Capture the cell that displays the provided text and extract its (x, y) central coordinate. 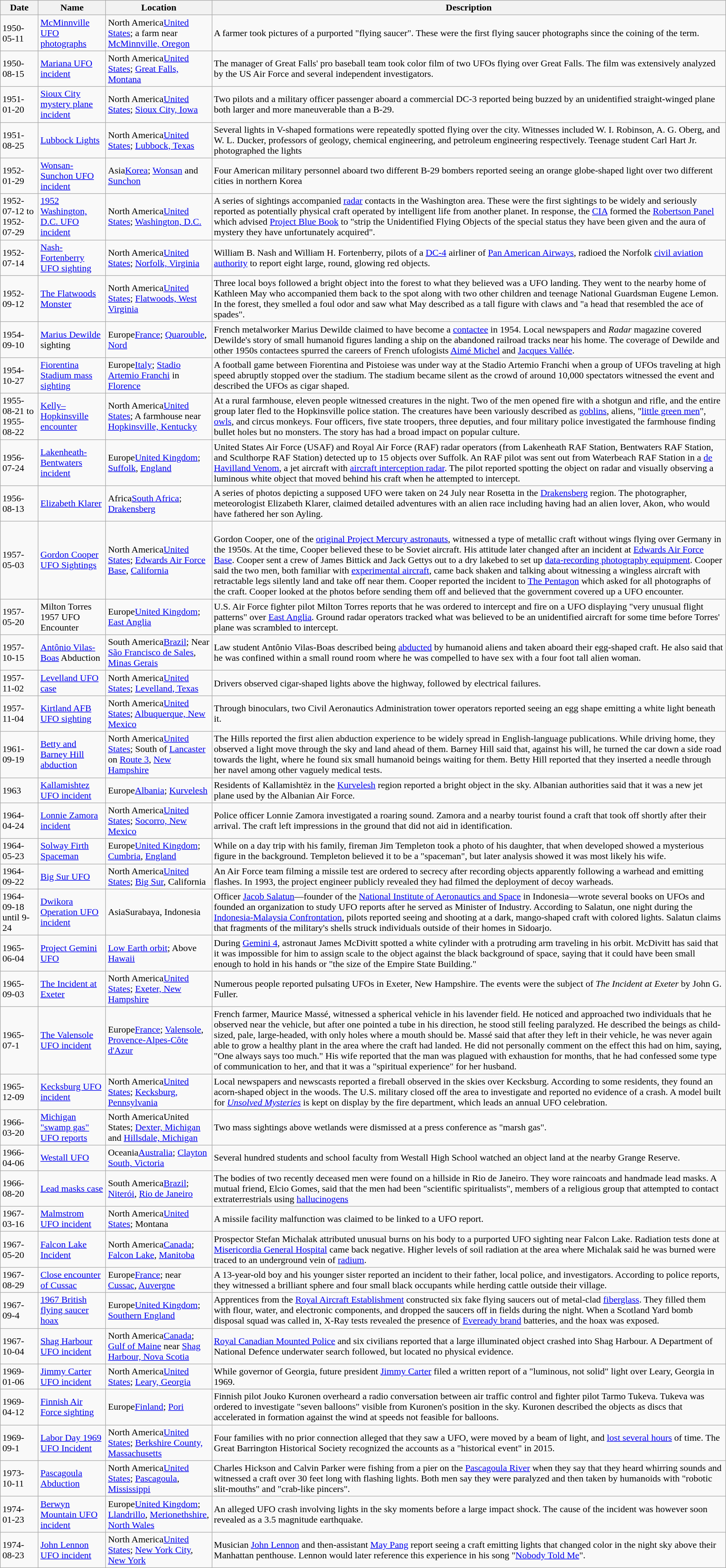
North AmericaUnited States; Dexter, Michigan and Hillsdale, Michigan (159, 1128)
1966-08-20 (19, 1189)
1966-04-06 (19, 1158)
EuropeItaly; Stadio Artemio Franchi in Florence (159, 375)
Sioux City mystery plane incident (72, 104)
North AmericaUnited States; Great Falls, Montana (159, 69)
Fiorentina Stadium mass sighting (72, 375)
Pascagoula Abduction (72, 1478)
While governor of Georgia, future president Jimmy Carter filed a written report of a "luminous, not solid" light over Leary, Georgia in 1969. (468, 1377)
Name (72, 8)
1973-10-11 (19, 1478)
South AmericaBrazil; Niterói, Rio de Janeiro (159, 1189)
Description (468, 8)
1956-08-13 (19, 504)
OceaniaAustralia; Clayton South, Victoria (159, 1158)
1967-05-20 (19, 1249)
Jimmy Carter UFO incident (72, 1377)
1952 Washington, D.C. UFO incident (72, 217)
Lead masks case (72, 1189)
North AmericaUnited States; Edwards Air Force Base, California (159, 560)
North AmericaUnited States; a farm near McMinnville, Oregon (159, 33)
EuropeUnited Kingdom; Suffolk, England (159, 463)
1969-04-12 (19, 1407)
The Valensole UFO incident (72, 1040)
EuropeFrance; Quarouble, Nord (159, 340)
North AmericaUnited States; Lubbock, Texas (159, 140)
Malmstrom UFO incident (72, 1219)
1950-05-11 (19, 33)
North AmericaCanada; Gulf of Maine near Shag Harbour, Nova Scotia (159, 1346)
1963 (19, 790)
1957-11-04 (19, 714)
1952-07-12 to 1952-07-29 (19, 217)
Shag Harbour UFO incident (72, 1346)
1954-09-10 (19, 340)
Location (159, 8)
1964-09-18 until 9-24 (19, 912)
EuropeUnited Kingdom; Llandrillo, Merionethshire, North Wales (159, 1514)
Marius Dewilde sighting (72, 340)
Through binoculars, two Civil Aeronautics Administration tower operators reported seeing an egg shape emitting a white light beneath it. (468, 714)
1964-05-23 (19, 851)
EuropeAlbania; Kurvelesh (159, 790)
1961-09-19 (19, 754)
EuropeFrance; Valensole, Provence-Alpes-Côte d'Azur (159, 1040)
1966-03-20 (19, 1128)
North AmericaUnited States; Albuquerque, New Mexico (159, 714)
1967-03-16 (19, 1219)
Lonnie Zamora incident (72, 821)
1952-09-12 (19, 299)
North AmericaUnited States; South of Lancaster on Route 3, New Hampshire (159, 754)
North AmericaUnited States; Norfolk, Virginia (159, 258)
Dwikora Operation UFO incident (72, 912)
North AmericaUnited States; Socorro, New Mexico (159, 821)
Elizabeth Klarer (72, 504)
North AmericaUnited States; Berkshire County, Massachusetts (159, 1443)
Westall UFO (72, 1158)
Michigan "swamp gas" UFO reports (72, 1128)
1950-08-15 (19, 69)
1955-08-21 to 1955-08-22 (19, 416)
Falcon Lake Incident (72, 1249)
1956-07-24 (19, 463)
EuropeUnited Kingdom; East Anglia (159, 617)
Mariana UFO incident (72, 69)
North AmericaUnited States; Sioux City, Iowa (159, 104)
Kecksburg UFO incident (72, 1092)
1951-08-25 (19, 140)
North AmericaUnited States; Leary, Georgia (159, 1377)
1969-09-1 (19, 1443)
Berwyn Mountain UFO incident (72, 1514)
A missile facility malfunction was claimed to be linked to a UFO report. (468, 1219)
North AmericaUnited States; Montana (159, 1219)
1965-07-1 (19, 1040)
Drivers observed cigar-shaped lights above the highway, followed by electrical failures. (468, 683)
EuropeFrance; near Cussac, Auvergne (159, 1280)
1965-09-03 (19, 989)
North AmericaCanada; Falcon Lake, Manitoba (159, 1249)
North AmericaUnited States; Levelland, Texas (159, 683)
Gordon Cooper UFO Sightings (72, 560)
Kelly–Hopkinsville encounter (72, 416)
McMinnville UFO photographs (72, 33)
Big Sur UFO (72, 876)
1957-05-03 (19, 560)
1967-08-29 (19, 1280)
Wonsan-Sunchon UFO incident (72, 176)
North AmericaUnited States; Exeter, New Hampshire (159, 989)
1964-09-22 (19, 876)
1951-01-20 (19, 104)
1969-01-06 (19, 1377)
1957-10-15 (19, 653)
Nash-Fortenberry UFO sighting (72, 258)
North AmericaUnited States; Washington, D.C. (159, 217)
The Flatwoods Monster (72, 299)
1952-07-14 (19, 258)
Project Gemini UFO (72, 953)
North AmericaUnited States; Flatwoods, West Virginia (159, 299)
1965-06-04 (19, 953)
Antônio Vilas-Boas Abduction (72, 653)
North AmericaUnited States; Kecksburg, Pennsylvania (159, 1092)
Several hundred students and school faculty from Westall High School watched an object land at the nearby Grange Reserve. (468, 1158)
Levelland UFO case (72, 683)
1967-09-4 (19, 1310)
North AmericaUnited States; A farmhouse near Hopkinsville, Kentucky (159, 416)
Finnish Air Force sighting (72, 1407)
The Incident at Exeter (72, 989)
A farmer took pictures of a purported "flying saucer". These were the first flying saucer photographs since the coining of the term. (468, 33)
Date (19, 8)
Labor Day 1969 UFO Incident (72, 1443)
Low Earth orbit; Above Hawaii (159, 953)
AfricaSouth Africa; Drakensberg (159, 504)
Two mass sightings above wetlands were dismissed at a press conference as "marsh gas". (468, 1128)
Betty and Barney Hill abduction (72, 754)
Close encounter of Cussac (72, 1280)
South AmericaBrazil; Near São Francisco de Sales, Minas Gerais (159, 653)
North AmericaUnited States; New York City, New York (159, 1550)
North AmericaUnited States; Pascagoula, Mississippi (159, 1478)
North AmericaUnited States; Big Sur, California (159, 876)
1974-08-23 (19, 1550)
Lubbock Lights (72, 140)
EuropeUnited Kingdom; Southern England (159, 1310)
1954-10-27 (19, 375)
EuropeUnited Kingdom; Cumbria, England (159, 851)
1952-01-29 (19, 176)
AsiaSurabaya, Indonesia (159, 912)
EuropeFinland; Pori (159, 1407)
1957-05-20 (19, 617)
Lakenheath-Bentwaters incident (72, 463)
1964-04-24 (19, 821)
1967 British flying saucer hoax (72, 1310)
Solway Firth Spaceman (72, 851)
1974-01-23 (19, 1514)
1965-12-09 (19, 1092)
Milton Torres 1957 UFO Encounter (72, 617)
1967-10-04 (19, 1346)
1957-11-02 (19, 683)
Numerous people reported pulsating UFOs in Exeter, New Hampshire. The events were the subject of The Incident at Exeter by John G. Fuller. (468, 989)
Kirtland AFB UFO sighting (72, 714)
Kallamishtez UFO incident (72, 790)
John Lennon UFO incident (72, 1550)
AsiaKorea; Wonsan and Sunchon (159, 176)
